Pinpoint the cell where the given text exists, returning its (X, Y) midpoint coordinate. 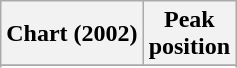
Chart (2002) (72, 34)
Peakposition (189, 34)
